Determine the [x, y] coordinate at the center of the cell enclosing the given text.  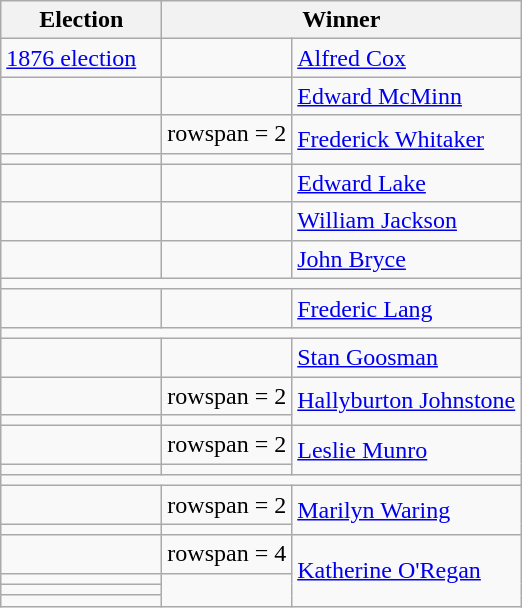
Edward McMinn [406, 96]
Winner [342, 20]
Leslie Munro [406, 450]
Election [82, 20]
Marilyn Waring [406, 510]
Stan Goosman [406, 357]
rowspan = 4 [227, 554]
Frederic Lang [406, 308]
Frederick Whitaker [406, 140]
Hallyburton Johnstone [406, 400]
Katherine O'Regan [406, 570]
Alfred Cox [406, 58]
John Bryce [406, 259]
1876 election [82, 58]
Edward Lake [406, 183]
William Jackson [406, 221]
